Pinpoint the cell where the given text exists, returning its (x, y) midpoint coordinate. 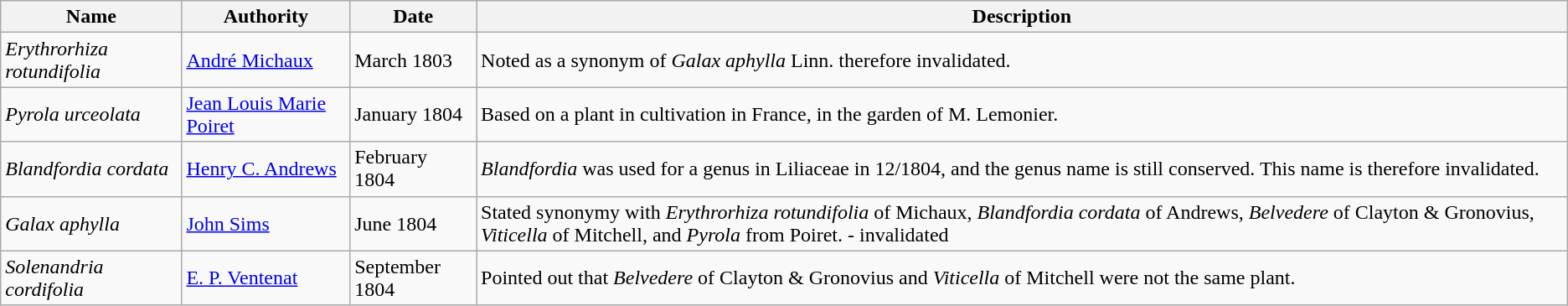
Description (1022, 17)
Authority (266, 17)
September 1804 (414, 278)
Pointed out that Belvedere of Clayton & Gronovius and Viticella of Mitchell were not the same plant. (1022, 278)
Erythrorhiza rotundifolia (91, 60)
John Sims (266, 223)
Blandfordia cordata (91, 169)
E. P. Ventenat (266, 278)
Name (91, 17)
Solenandria cordifolia (91, 278)
Based on a plant in cultivation in France, in the garden of M. Lemonier. (1022, 114)
Jean Louis Marie Poiret (266, 114)
January 1804 (414, 114)
June 1804 (414, 223)
Date (414, 17)
Henry C. Andrews (266, 169)
Galax aphylla (91, 223)
André Michaux (266, 60)
February 1804 (414, 169)
Noted as a synonym of Galax aphylla Linn. therefore invalidated. (1022, 60)
Blandfordia was used for a genus in Liliaceae in 12/1804, and the genus name is still conserved. This name is therefore invalidated. (1022, 169)
Pyrola urceolata (91, 114)
March 1803 (414, 60)
